Return the (x, y) coordinate for the center point of the cell that contains the specified text.  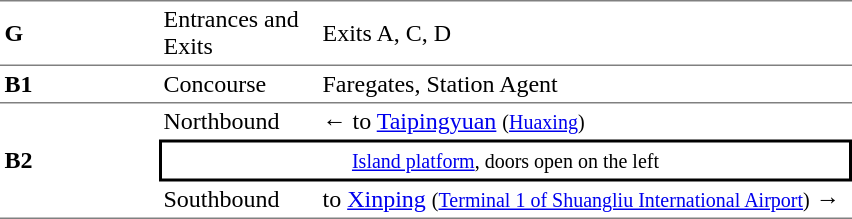
Entrances and Exits (238, 33)
Concourse (238, 85)
Northbound (238, 122)
Exits A, C, D (585, 33)
Island platform, doors open on the left (506, 161)
G (80, 33)
B1 (80, 85)
← to Taipingyuan (Huaxing) (585, 122)
Faregates, Station Agent (585, 85)
